Scan for the cell matching the given text and deliver its (X, Y) coordinate at center. 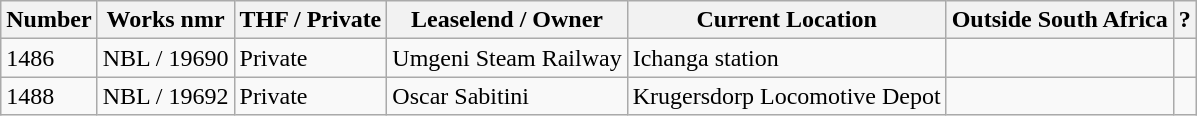
Current Location (786, 20)
Krugersdorp Locomotive Depot (786, 96)
Number (49, 20)
THF / Private (310, 20)
Works nmr (166, 20)
1488 (49, 96)
Oscar Sabitini (507, 96)
NBL / 19692 (166, 96)
NBL / 19690 (166, 58)
Leaselend / Owner (507, 20)
1486 (49, 58)
Outside South Africa (1060, 20)
Ichanga station (786, 58)
Umgeni Steam Railway (507, 58)
? (1184, 20)
